Determine the (x, y) coordinate at the center of the cell enclosing the given text.  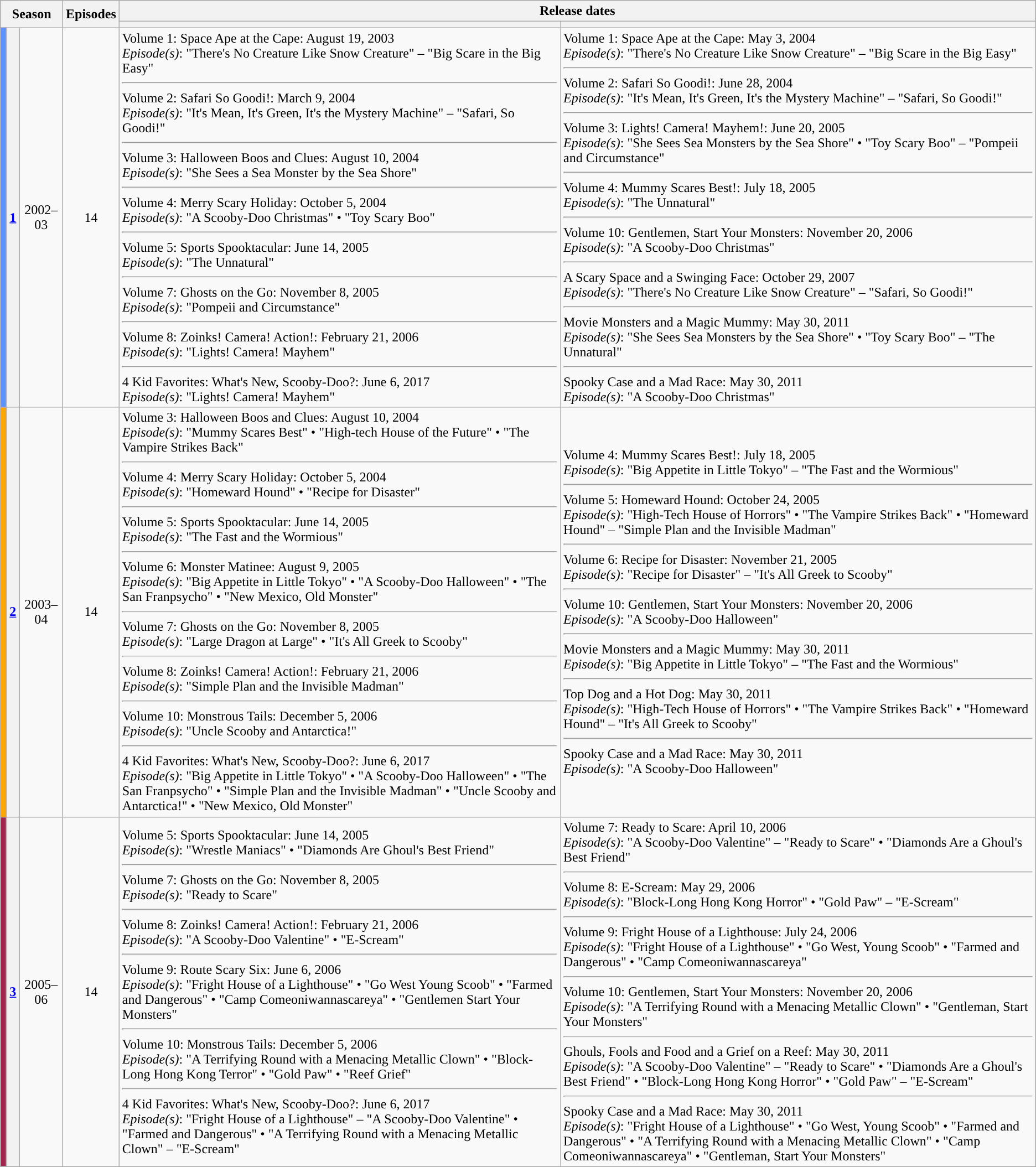
1 (13, 217)
Release dates (577, 11)
Episodes (91, 14)
2005–06 (41, 992)
2 (13, 612)
3 (13, 992)
2002–03 (41, 217)
Season (32, 14)
2003–04 (41, 612)
